Scan for the cell matching the given text and deliver its [X, Y] coordinate at center. 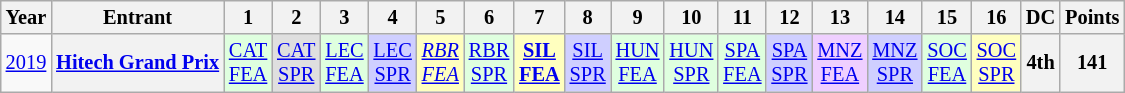
LECFEA [344, 63]
SILFEA [539, 63]
5 [440, 17]
Hitech Grand Prix [138, 63]
6 [489, 17]
CATSPR [296, 63]
4 [393, 17]
HUNFEA [638, 63]
SPAFEA [742, 63]
2 [296, 17]
1 [248, 17]
MNZFEA [840, 63]
RBRSPR [489, 63]
SOCSPR [996, 63]
2019 [26, 63]
RBRFEA [440, 63]
4th [1040, 63]
15 [946, 17]
8 [588, 17]
12 [789, 17]
141 [1092, 63]
SPASPR [789, 63]
Points [1092, 17]
14 [894, 17]
13 [840, 17]
LECSPR [393, 63]
11 [742, 17]
3 [344, 17]
SOCFEA [946, 63]
Entrant [138, 17]
10 [691, 17]
Year [26, 17]
16 [996, 17]
MNZSPR [894, 63]
HUNSPR [691, 63]
CATFEA [248, 63]
9 [638, 17]
SILSPR [588, 63]
7 [539, 17]
DC [1040, 17]
